Find where the given text appears and provide that cell's center as (x, y) coordinate. 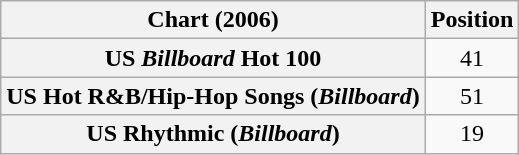
41 (472, 58)
51 (472, 96)
19 (472, 134)
Chart (2006) (213, 20)
US Billboard Hot 100 (213, 58)
US Hot R&B/Hip-Hop Songs (Billboard) (213, 96)
Position (472, 20)
US Rhythmic (Billboard) (213, 134)
